Pinpoint the cell where the given text exists, returning its (X, Y) midpoint coordinate. 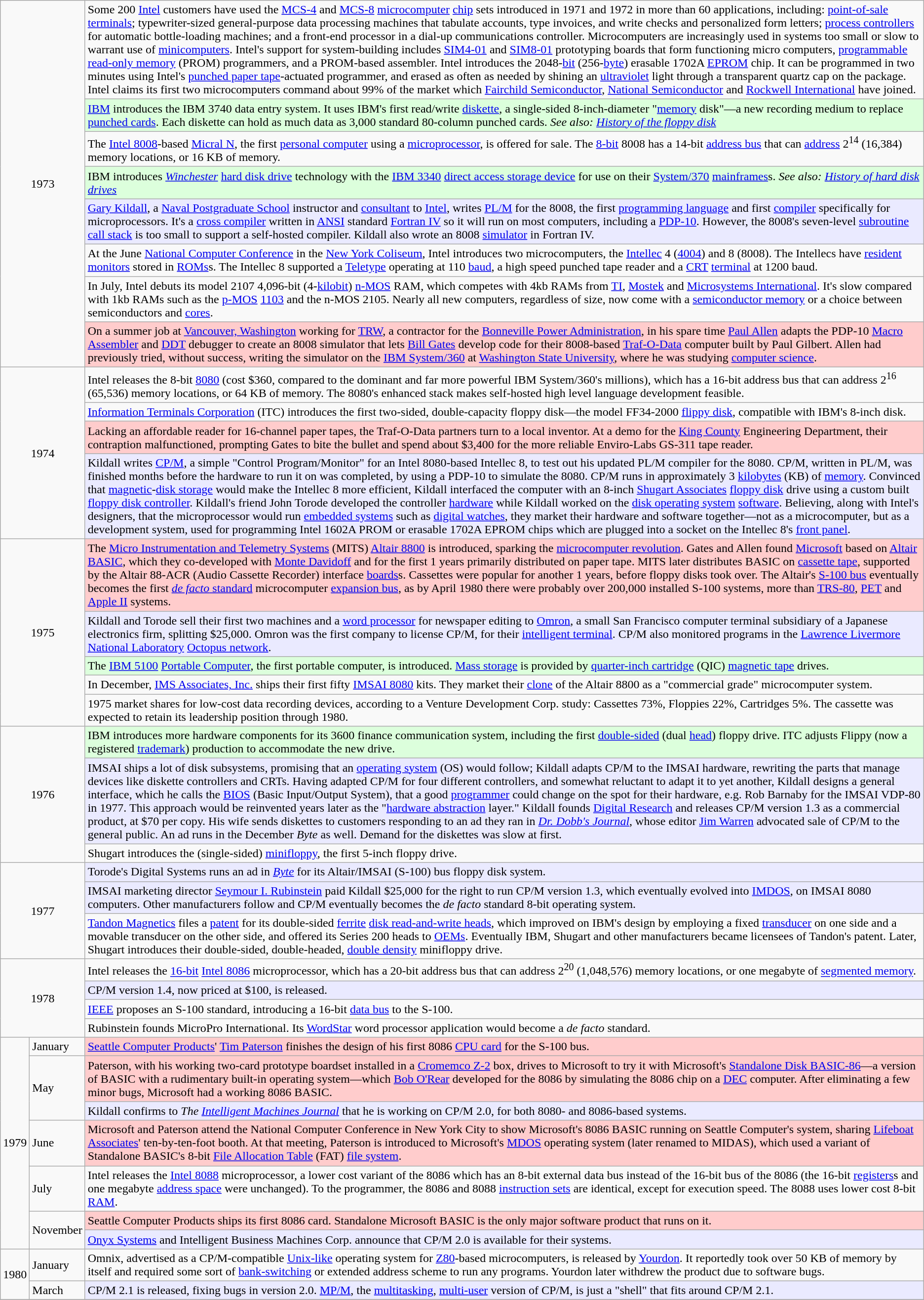
November (57, 1230)
1976 (42, 794)
July (57, 1188)
Torode's Digital Systems runs an ad in Byte for its Altair/IMSAI (S-100) bus floppy disk system. (504, 872)
CP/M version 1.4, now priced at $100, is released. (504, 990)
Seattle Computer Products ships its first 8086 card. Standalone Microsoft BASIC is the only major software product that runs on it. (504, 1221)
Kildall confirms to The Intelligent Machines Journal that he is working on CP/M 2.0, for both 8080- and 8086-based systems. (504, 1111)
Onyx Systems and Intelligent Business Machines Corp. announce that CP/M 2.0 is available for their systems. (504, 1239)
1975 (42, 632)
1979 (15, 1143)
IEEE proposes an S-100 standard, introducing a 16-bit data bus to the S-100. (504, 1009)
1973 (42, 184)
CP/M 2.1 is released, fixing bugs in version 2.0. MP/M, the multitasking, multi-user version of CP/M, is just a "shell" that fits around CP/M 2.1. (504, 1290)
June (57, 1143)
March (57, 1290)
Seattle Computer Products' Tim Paterson finishes the design of his first 8086 CPU card for the S-100 bus. (504, 1047)
1978 (42, 998)
1980 (15, 1274)
Rubinstein founds MicroPro International. Its WordStar word processor application would become a de facto standard. (504, 1028)
May (57, 1088)
1977 (42, 910)
1974 (42, 453)
Shugart introduces the (single-sided) minifloppy, the first 5-inch floppy drive. (504, 853)
